Extract the (x, y) coordinate from the center of the cell holding the provided text.  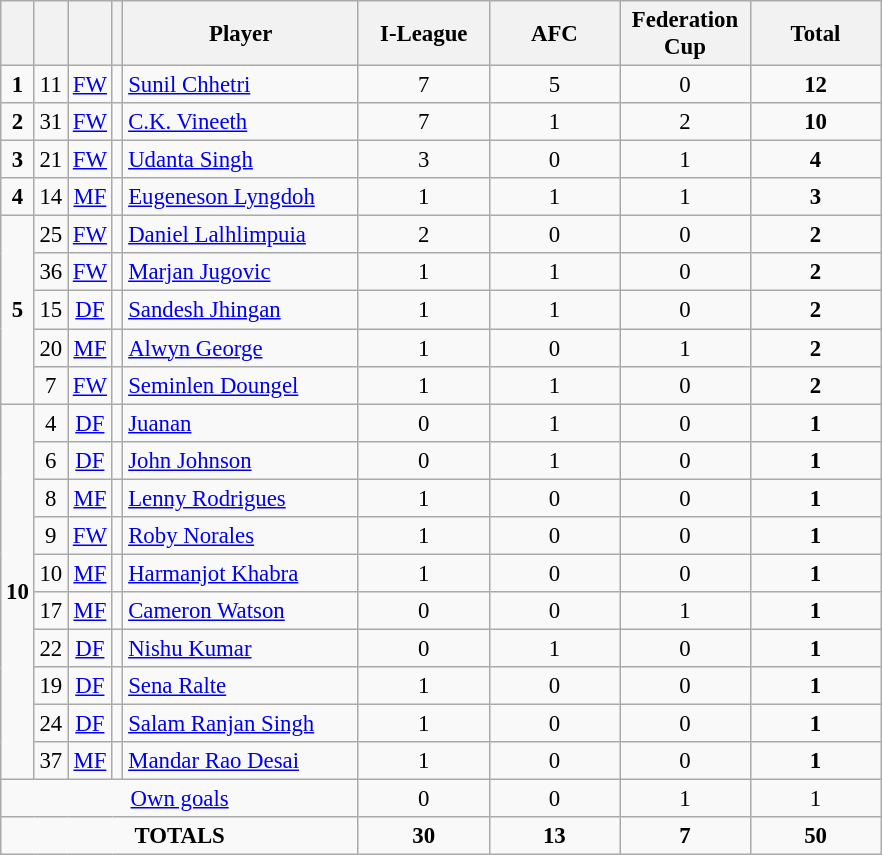
AFC (554, 34)
Mandar Rao Desai (241, 761)
19 (50, 686)
9 (50, 536)
C.K. Vineeth (241, 122)
14 (50, 197)
Total (816, 34)
Marjan Jugovic (241, 273)
36 (50, 273)
12 (816, 85)
Alwyn George (241, 348)
Sandesh Jhingan (241, 310)
25 (50, 235)
22 (50, 648)
Juanan (241, 423)
24 (50, 724)
Harmanjot Khabra (241, 573)
Salam Ranjan Singh (241, 724)
Nishu Kumar (241, 648)
Player (241, 34)
13 (554, 836)
Sunil Chhetri (241, 85)
8 (50, 498)
Lenny Rodrigues (241, 498)
Roby Norales (241, 536)
31 (50, 122)
21 (50, 160)
Seminlen Doungel (241, 385)
TOTALS (180, 836)
17 (50, 611)
Udanta Singh (241, 160)
Sena Ralte (241, 686)
50 (816, 836)
20 (50, 348)
Federation Cup (686, 34)
I-League (424, 34)
30 (424, 836)
John Johnson (241, 460)
15 (50, 310)
Cameron Watson (241, 611)
6 (50, 460)
Daniel Lalhlimpuia (241, 235)
11 (50, 85)
Own goals (180, 799)
Eugeneson Lyngdoh (241, 197)
37 (50, 761)
